Determine the (x, y) coordinate at the center of the cell enclosing the given text.  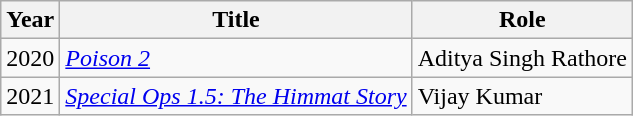
Vijay Kumar (522, 96)
Role (522, 20)
Aditya Singh Rathore (522, 58)
Title (236, 20)
2020 (30, 58)
Poison 2 (236, 58)
Special Ops 1.5: The Himmat Story (236, 96)
Year (30, 20)
2021 (30, 96)
